Find where the given text appears and provide that cell's center as [X, Y] coordinate. 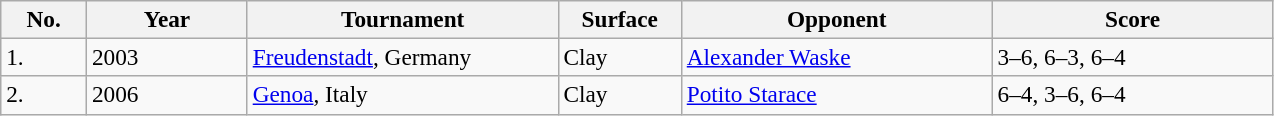
Opponent [836, 19]
Potito Starace [836, 95]
1. [44, 57]
2006 [168, 95]
2003 [168, 57]
Alexander Waske [836, 57]
No. [44, 19]
Score [1132, 19]
2. [44, 95]
Tournament [402, 19]
Year [168, 19]
3–6, 6–3, 6–4 [1132, 57]
Genoa, Italy [402, 95]
Freudenstadt, Germany [402, 57]
Surface [620, 19]
6–4, 3–6, 6–4 [1132, 95]
